Search for the cell housing the specified text and yield its (x, y) center coordinate. 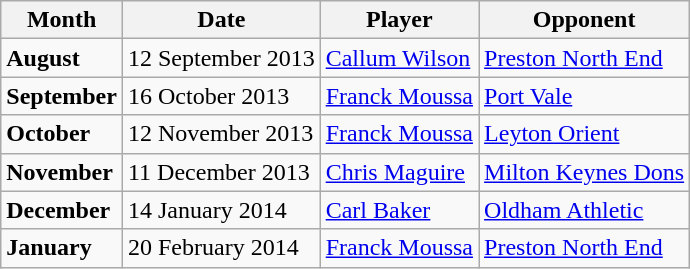
20 February 2014 (221, 248)
14 January 2014 (221, 210)
Port Vale (584, 96)
December (62, 210)
Month (62, 20)
Date (221, 20)
Chris Maguire (399, 172)
November (62, 172)
12 September 2013 (221, 58)
October (62, 134)
11 December 2013 (221, 172)
Oldham Athletic (584, 210)
Opponent (584, 20)
Player (399, 20)
Callum Wilson (399, 58)
August (62, 58)
Carl Baker (399, 210)
16 October 2013 (221, 96)
Milton Keynes Dons (584, 172)
12 November 2013 (221, 134)
Leyton Orient (584, 134)
January (62, 248)
September (62, 96)
